Detect which cell encompasses the target text, then output its (X, Y) center coordinate. 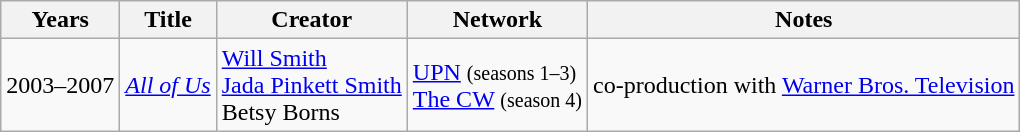
Notes (803, 20)
Years (60, 20)
2003–2007 (60, 85)
Network (497, 20)
UPN (seasons 1–3)The CW (season 4) (497, 85)
Creator (312, 20)
All of Us (168, 85)
Title (168, 20)
co-production with Warner Bros. Television (803, 85)
Will SmithJada Pinkett SmithBetsy Borns (312, 85)
